Output the (x, y) coordinate of the center of the cell containing the given text.  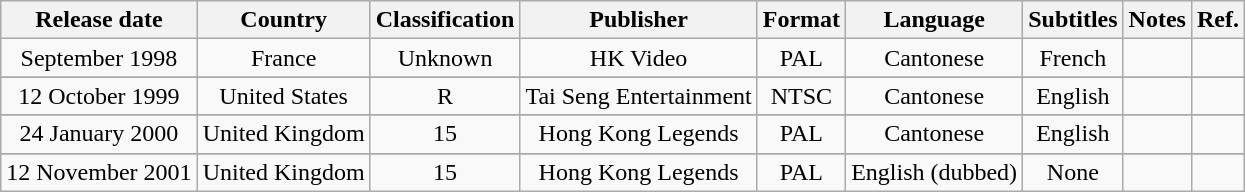
Tai Seng Entertainment (638, 96)
Unknown (445, 58)
Format (801, 20)
24 January 2000 (99, 134)
Release date (99, 20)
Notes (1157, 20)
United States (284, 96)
12 November 2001 (99, 172)
NTSC (801, 96)
English (dubbed) (934, 172)
French (1073, 58)
Ref. (1218, 20)
Subtitles (1073, 20)
12 October 1999 (99, 96)
Language (934, 20)
R (445, 96)
Country (284, 20)
Publisher (638, 20)
None (1073, 172)
September 1998 (99, 58)
France (284, 58)
HK Video (638, 58)
Classification (445, 20)
